Output the (x, y) coordinate of the center of the cell containing the given text.  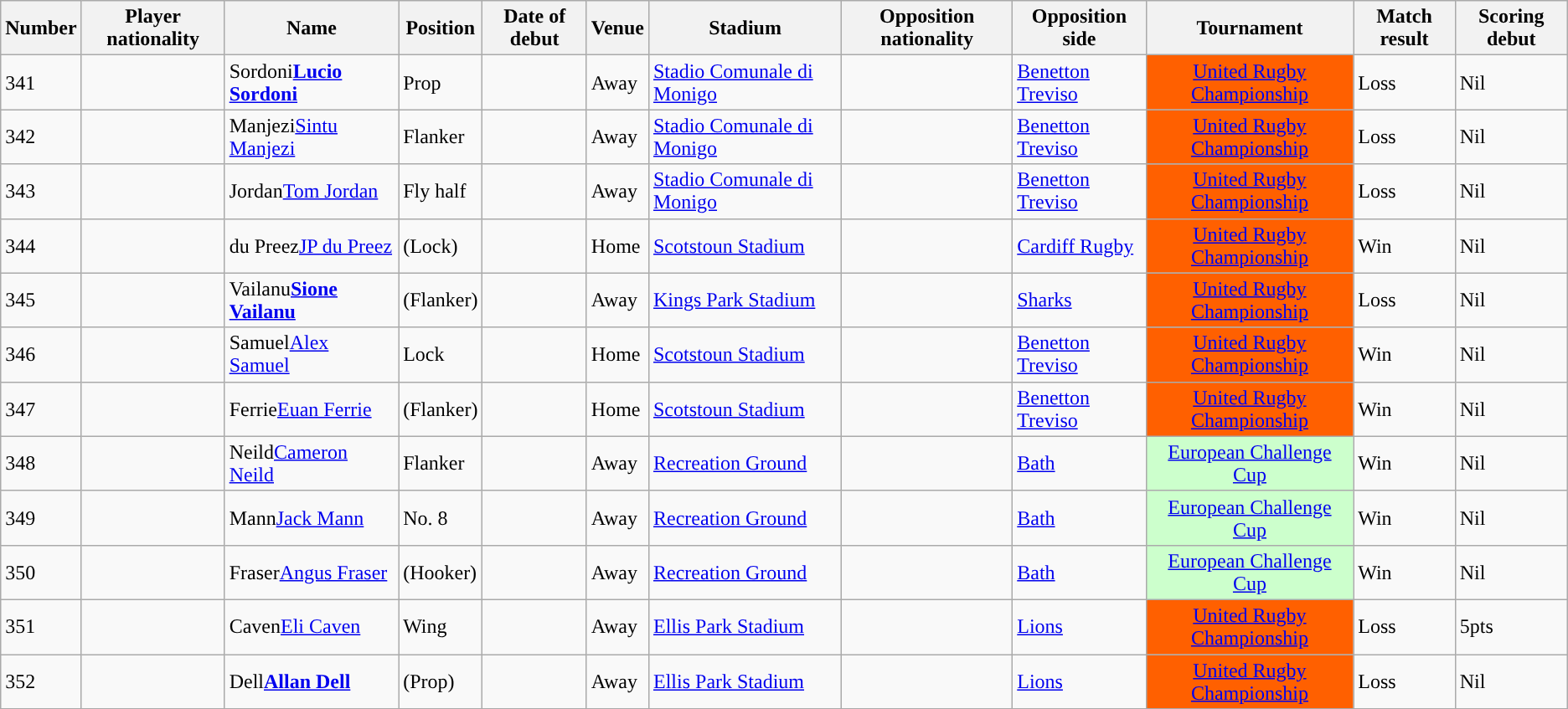
343 (41, 191)
Opposition nationality (927, 28)
du PreezJP du Preez (312, 246)
Match result (1405, 28)
MannJack Mann (312, 517)
Prop (441, 82)
Lock (441, 355)
352 (41, 681)
Wing (441, 626)
Cardiff Rugby (1079, 246)
FraserAngus Fraser (312, 573)
SamuelAlex Samuel (312, 355)
344 (41, 246)
5pts (1511, 626)
346 (41, 355)
Kings Park Stadium (745, 300)
Tournament (1250, 28)
350 (41, 573)
FerrieEuan Ferrie (312, 408)
JordanTom Jordan (312, 191)
Date of debut (534, 28)
CavenEli Caven (312, 626)
Scoring debut (1511, 28)
Player nationality (152, 28)
Sharks (1079, 300)
348 (41, 464)
Stadium (745, 28)
NeildCameron Neild (312, 464)
349 (41, 517)
(Prop) (441, 681)
Venue (617, 28)
Name (312, 28)
No. 8 (441, 517)
342 (41, 137)
341 (41, 82)
351 (41, 626)
(Hooker) (441, 573)
Number (41, 28)
ManjeziSintu Manjezi (312, 137)
345 (41, 300)
Position (441, 28)
347 (41, 408)
DellAllan Dell (312, 681)
SordoniLucio Sordoni (312, 82)
Opposition side (1079, 28)
(Lock) (441, 246)
VailanuSione Vailanu (312, 300)
Fly half (441, 191)
